From the cell containing the given text, extract its center point as (x, y) coordinate. 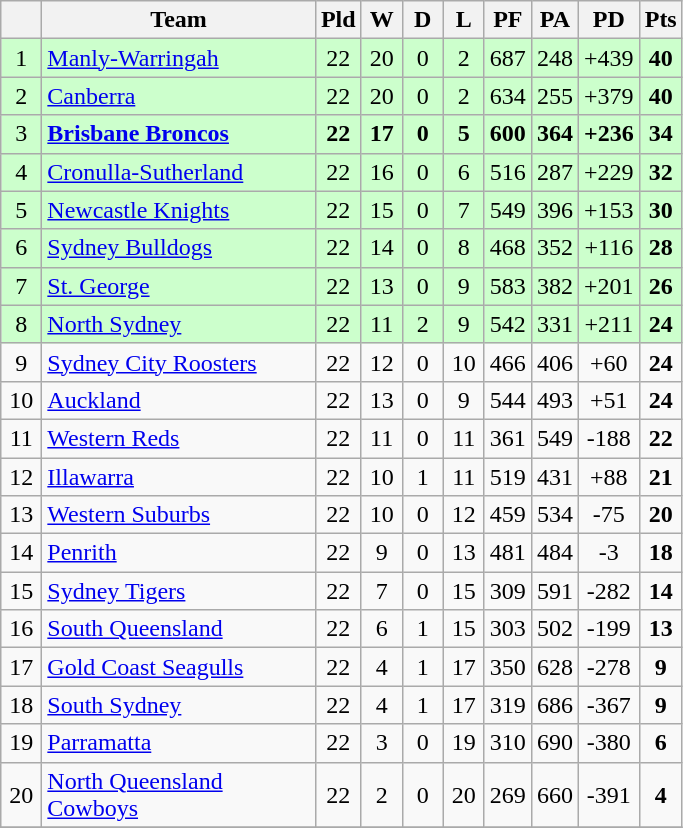
+153 (608, 210)
484 (554, 553)
+229 (608, 172)
493 (554, 400)
382 (554, 286)
516 (508, 172)
PA (554, 20)
544 (508, 400)
34 (660, 134)
32 (660, 172)
+439 (608, 58)
406 (554, 362)
+379 (608, 96)
687 (508, 58)
+201 (608, 286)
Pts (660, 20)
21 (660, 477)
481 (508, 553)
Manly-Warringah (179, 58)
Brisbane Broncos (179, 134)
D (422, 20)
L (464, 20)
-282 (608, 591)
468 (508, 248)
-391 (608, 794)
255 (554, 96)
-380 (608, 743)
Parramatta (179, 743)
352 (554, 248)
459 (508, 515)
-188 (608, 438)
-199 (608, 629)
Canberra (179, 96)
+211 (608, 324)
660 (554, 794)
287 (554, 172)
690 (554, 743)
Penrith (179, 553)
Western Reds (179, 438)
+88 (608, 477)
+236 (608, 134)
Team (179, 20)
310 (508, 743)
28 (660, 248)
Sydney Tigers (179, 591)
W (382, 20)
350 (508, 667)
Illawarra (179, 477)
519 (508, 477)
+116 (608, 248)
North Queensland Cowboys (179, 794)
534 (554, 515)
686 (554, 705)
South Sydney (179, 705)
431 (554, 477)
30 (660, 210)
Newcastle Knights (179, 210)
600 (508, 134)
South Queensland (179, 629)
331 (554, 324)
-367 (608, 705)
364 (554, 134)
303 (508, 629)
St. George (179, 286)
Cronulla-Sutherland (179, 172)
PD (608, 20)
26 (660, 286)
-75 (608, 515)
+51 (608, 400)
542 (508, 324)
Pld (338, 20)
591 (554, 591)
Gold Coast Seagulls (179, 667)
634 (508, 96)
Sydney City Roosters (179, 362)
583 (508, 286)
466 (508, 362)
309 (508, 591)
396 (554, 210)
North Sydney (179, 324)
Western Suburbs (179, 515)
-3 (608, 553)
Sydney Bulldogs (179, 248)
628 (554, 667)
PF (508, 20)
269 (508, 794)
Auckland (179, 400)
361 (508, 438)
-278 (608, 667)
319 (508, 705)
+60 (608, 362)
248 (554, 58)
502 (554, 629)
